Extract the [x, y] coordinate from the center of the cell holding the provided text.  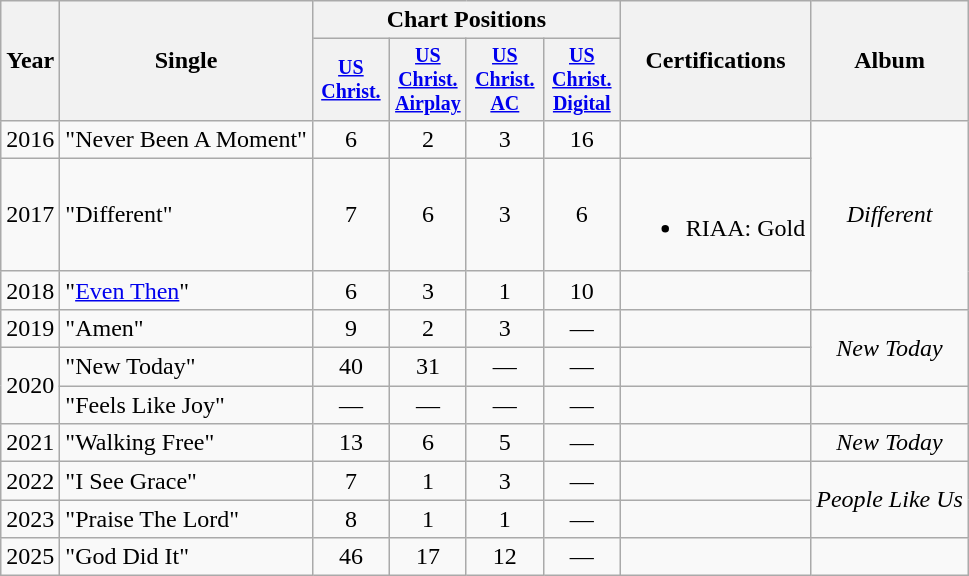
"Never Been A Moment" [186, 139]
8 [350, 519]
"God Did It" [186, 557]
"New Today" [186, 367]
Different [890, 214]
5 [504, 443]
17 [428, 557]
Certifications [715, 61]
9 [350, 328]
RIAA: Gold [715, 214]
"I See Grace" [186, 481]
2023 [30, 519]
2017 [30, 214]
USChrist. [350, 80]
2018 [30, 290]
Album [890, 61]
"Amen" [186, 328]
Year [30, 61]
2022 [30, 481]
16 [582, 139]
13 [350, 443]
2020 [30, 386]
"Feels Like Joy" [186, 405]
46 [350, 557]
2016 [30, 139]
USChrist. AC [504, 80]
12 [504, 557]
Single [186, 61]
People Like Us [890, 500]
"Even Then" [186, 290]
2019 [30, 328]
31 [428, 367]
2025 [30, 557]
10 [582, 290]
2021 [30, 443]
"Different" [186, 214]
"Walking Free" [186, 443]
USChrist.Airplay [428, 80]
Chart Positions [466, 20]
USChrist.Digital [582, 80]
"Praise The Lord" [186, 519]
40 [350, 367]
